Detect which cell encompasses the target text, then output its [x, y] center coordinate. 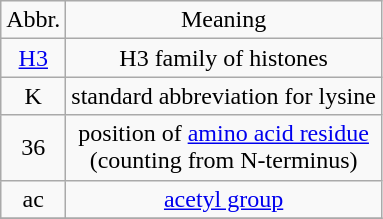
standard abbreviation for lysine [224, 96]
Abbr. [34, 20]
36 [34, 148]
K [34, 96]
acetyl group [224, 199]
H3 family of histones [224, 58]
position of amino acid residue (counting from N-terminus) [224, 148]
ac [34, 199]
H3 [34, 58]
Meaning [224, 20]
